From the cell containing the given text, extract its center point as (X, Y) coordinate. 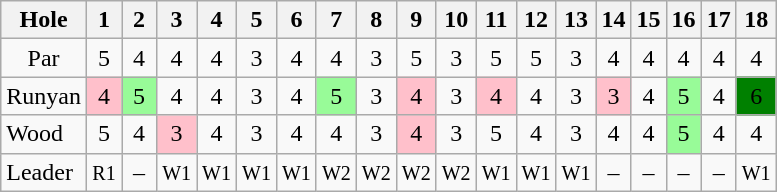
11 (496, 20)
Leader (44, 172)
Hole (44, 20)
18 (756, 20)
Runyan (44, 96)
8 (376, 20)
9 (416, 20)
10 (456, 20)
Wood (44, 134)
16 (684, 20)
17 (718, 20)
1 (104, 20)
7 (336, 20)
2 (140, 20)
Par (44, 58)
13 (576, 20)
15 (648, 20)
R1 (104, 172)
14 (614, 20)
12 (536, 20)
